Output the (X, Y) coordinate of the center of the cell containing the given text.  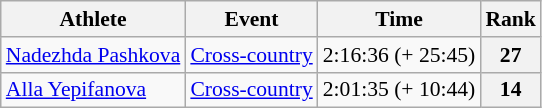
2:16:36 (+ 25:45) (400, 55)
Alla Yepifanova (94, 90)
27 (510, 55)
Event (251, 19)
2:01:35 (+ 10:44) (400, 90)
Nadezhda Pashkova (94, 55)
Time (400, 19)
Rank (510, 19)
Athlete (94, 19)
14 (510, 90)
